Scan for the cell matching the given text and deliver its [X, Y] coordinate at center. 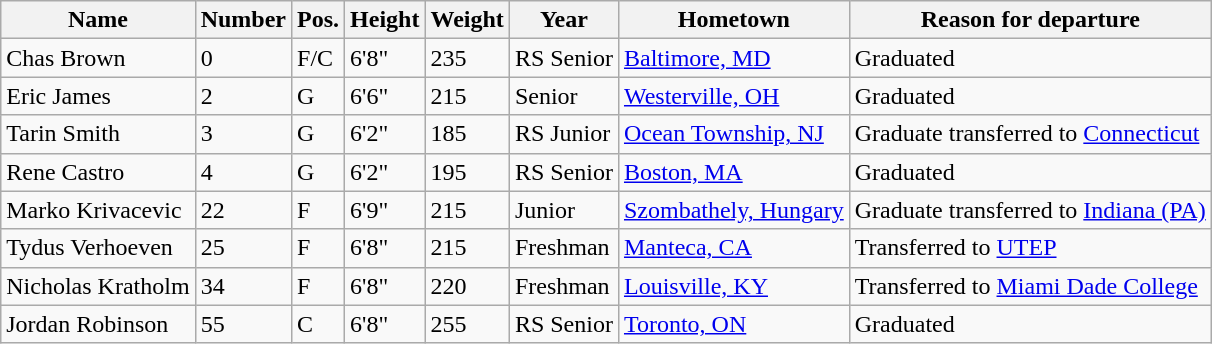
Eric James [98, 96]
6'6" [385, 96]
Louisville, KY [734, 286]
0 [243, 58]
Westerville, OH [734, 96]
Weight [467, 20]
Toronto, ON [734, 324]
6'9" [385, 210]
25 [243, 248]
235 [467, 58]
255 [467, 324]
Senior [564, 96]
Boston, MA [734, 172]
185 [467, 134]
Manteca, CA [734, 248]
Nicholas Kratholm [98, 286]
F/C [318, 58]
Chas Brown [98, 58]
Baltimore, MD [734, 58]
Number [243, 20]
Pos. [318, 20]
4 [243, 172]
Szombathely, Hungary [734, 210]
Transferred to Miami Dade College [1030, 286]
RS Junior [564, 134]
Height [385, 20]
2 [243, 96]
Tydus Verhoeven [98, 248]
Year [564, 20]
195 [467, 172]
C [318, 324]
34 [243, 286]
Hometown [734, 20]
Graduate transferred to Indiana (PA) [1030, 210]
Reason for departure [1030, 20]
22 [243, 210]
55 [243, 324]
Rene Castro [98, 172]
3 [243, 134]
Graduate transferred to Connecticut [1030, 134]
Ocean Township, NJ [734, 134]
Tarin Smith [98, 134]
Marko Krivacevic [98, 210]
Name [98, 20]
Junior [564, 210]
Transferred to UTEP [1030, 248]
Jordan Robinson [98, 324]
220 [467, 286]
